Provide the [x, y] coordinate of the cell's center where the given text is located.  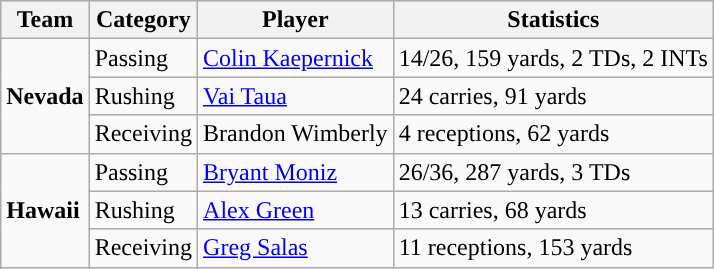
Vai Taua [296, 96]
11 receptions, 153 yards [553, 248]
Nevada [45, 96]
24 carries, 91 yards [553, 96]
Brandon Wimberly [296, 134]
Greg Salas [296, 248]
26/36, 287 yards, 3 TDs [553, 172]
4 receptions, 62 yards [553, 134]
Bryant Moniz [296, 172]
Colin Kaepernick [296, 58]
Statistics [553, 20]
Player [296, 20]
Team [45, 20]
14/26, 159 yards, 2 TDs, 2 INTs [553, 58]
13 carries, 68 yards [553, 210]
Hawaii [45, 210]
Category [143, 20]
Alex Green [296, 210]
